Output the (X, Y) coordinate of the center of the cell containing the given text.  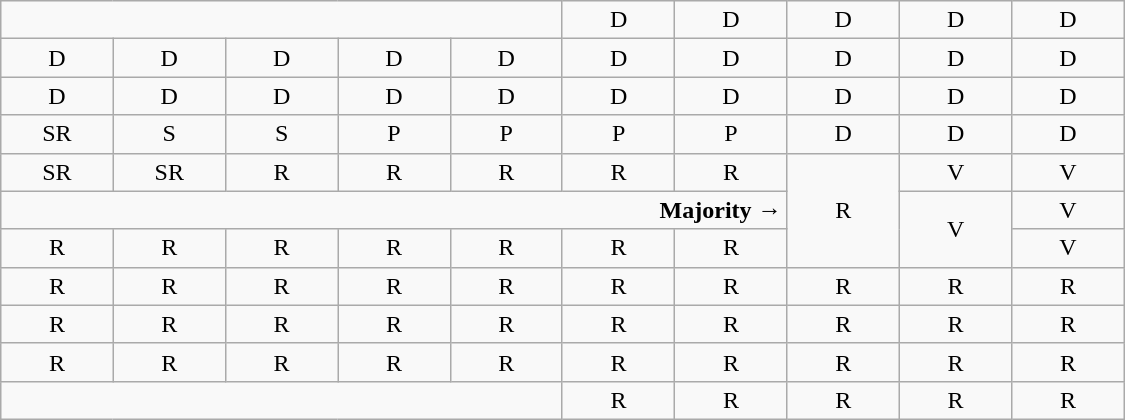
Majority → (394, 210)
